Extract the (X, Y) coordinate from the center of the cell holding the provided text.  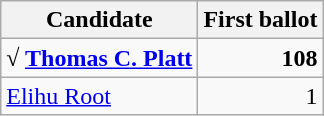
1 (260, 96)
Candidate (100, 20)
108 (260, 58)
First ballot (260, 20)
√ Thomas C. Platt (100, 58)
Elihu Root (100, 96)
